Locate the cell with the specified text and output its [X, Y] center coordinate. 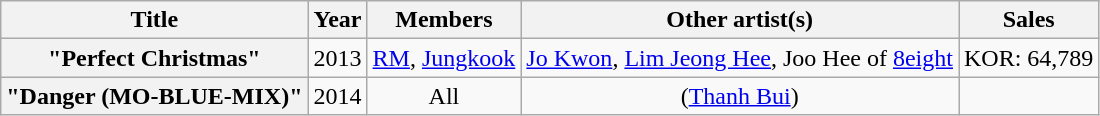
(Thanh Bui) [740, 96]
Year [338, 20]
Title [154, 20]
Jo Kwon, Lim Jeong Hee, Joo Hee of 8eight [740, 58]
2014 [338, 96]
Sales [1028, 20]
"Perfect Christmas" [154, 58]
Members [444, 20]
Other artist(s) [740, 20]
RM, Jungkook [444, 58]
2013 [338, 58]
KOR: 64,789 [1028, 58]
All [444, 96]
"Danger (MO-BLUE-MIX)" [154, 96]
